Determine the [x, y] coordinate at the center of the cell enclosing the given text.  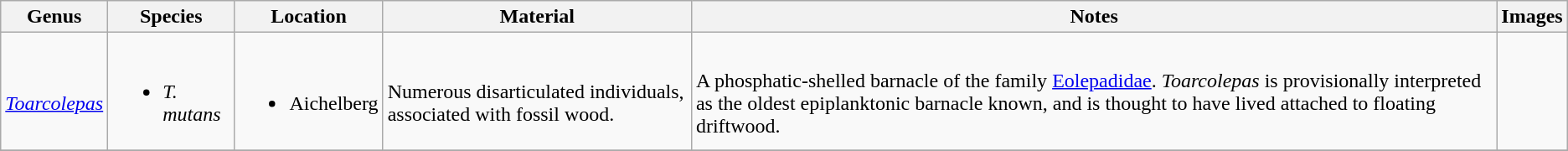
Toarcolepas [54, 91]
Species [171, 17]
Aichelberg [308, 91]
Images [1532, 17]
Location [308, 17]
Genus [54, 17]
Material [537, 17]
Notes [1094, 17]
T. mutans [171, 91]
Numerous disarticulated individuals, associated with fossil wood. [537, 91]
